For the text-containing cell, return its midpoint in (x, y) coordinate format. 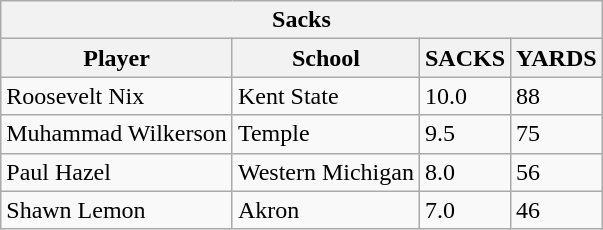
YARDS (557, 58)
56 (557, 172)
8.0 (464, 172)
75 (557, 134)
46 (557, 210)
Shawn Lemon (117, 210)
10.0 (464, 96)
88 (557, 96)
School (326, 58)
7.0 (464, 210)
Kent State (326, 96)
Roosevelt Nix (117, 96)
Akron (326, 210)
Sacks (302, 20)
Paul Hazel (117, 172)
SACKS (464, 58)
9.5 (464, 134)
Temple (326, 134)
Player (117, 58)
Western Michigan (326, 172)
Muhammad Wilkerson (117, 134)
